Output the [X, Y] coordinate of the center of the cell containing the given text.  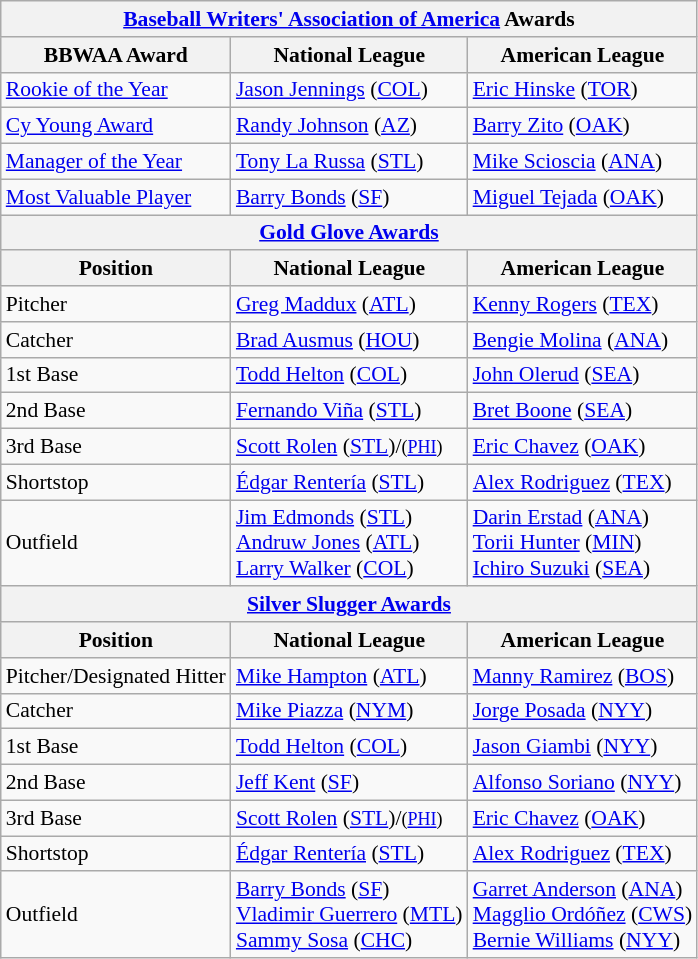
Randy Johnson (AZ) [350, 126]
Gold Glove Awards [349, 233]
Jeff Kent (SF) [350, 783]
Jorge Posada (NYY) [583, 711]
Mike Scioscia (ANA) [583, 162]
Manager of the Year [116, 162]
Rookie of the Year [116, 90]
Kenny Rogers (TEX) [583, 304]
Alfonso Soriano (NYY) [583, 783]
Garret Anderson (ANA)Magglio Ordóñez (CWS)Bernie Williams (NYY) [583, 916]
Baseball Writers' Association of America Awards [349, 19]
Barry Bonds (SF)Vladimir Guerrero (MTL)Sammy Sosa (CHC) [350, 916]
Miguel Tejada (OAK) [583, 197]
Cy Young Award [116, 126]
Bengie Molina (ANA) [583, 340]
Pitcher [116, 304]
Silver Slugger Awards [349, 605]
Jason Giambi (NYY) [583, 747]
Tony La Russa (STL) [350, 162]
Pitcher/Designated Hitter [116, 676]
Mike Piazza (NYM) [350, 711]
Greg Maddux (ATL) [350, 304]
Mike Hampton (ATL) [350, 676]
Jason Jennings (COL) [350, 90]
Manny Ramirez (BOS) [583, 676]
Fernando Viña (STL) [350, 411]
Darin Erstad (ANA)Torii Hunter (MIN)Ichiro Suzuki (SEA) [583, 544]
Brad Ausmus (HOU) [350, 340]
BBWAA Award [116, 55]
Eric Hinske (TOR) [583, 90]
Barry Bonds (SF) [350, 197]
Jim Edmonds (STL)Andruw Jones (ATL)Larry Walker (COL) [350, 544]
Most Valuable Player [116, 197]
John Olerud (SEA) [583, 375]
Barry Zito (OAK) [583, 126]
Bret Boone (SEA) [583, 411]
